Find where the given text appears and provide that cell's center as [x, y] coordinate. 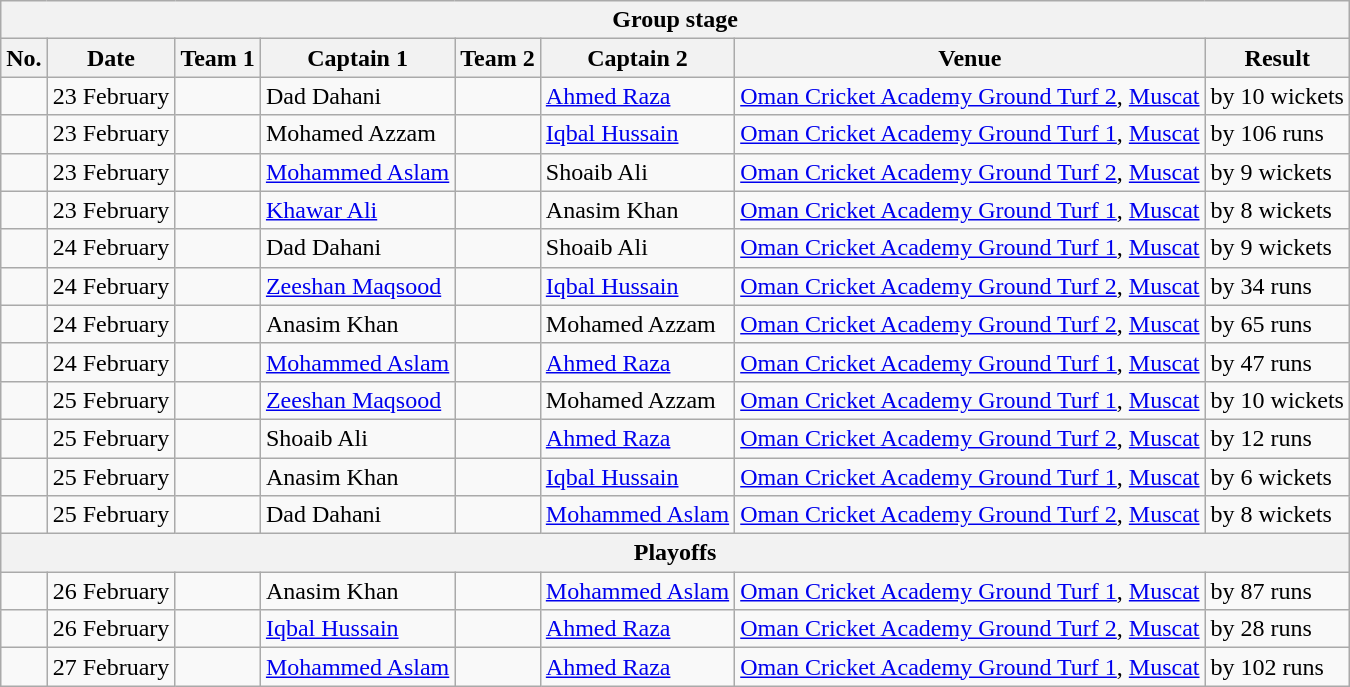
Date [111, 58]
Khawar Ali [357, 210]
27 February [111, 667]
by 106 runs [1277, 134]
by 102 runs [1277, 667]
Captain 2 [637, 58]
by 47 runs [1277, 362]
Group stage [676, 20]
No. [24, 58]
by 6 wickets [1277, 477]
Team 2 [498, 58]
by 12 runs [1277, 438]
Team 1 [218, 58]
Playoffs [676, 553]
by 34 runs [1277, 286]
by 87 runs [1277, 591]
Result [1277, 58]
Venue [970, 58]
by 65 runs [1277, 324]
Captain 1 [357, 58]
by 28 runs [1277, 629]
